Capture the cell that displays the provided text and extract its [x, y] central coordinate. 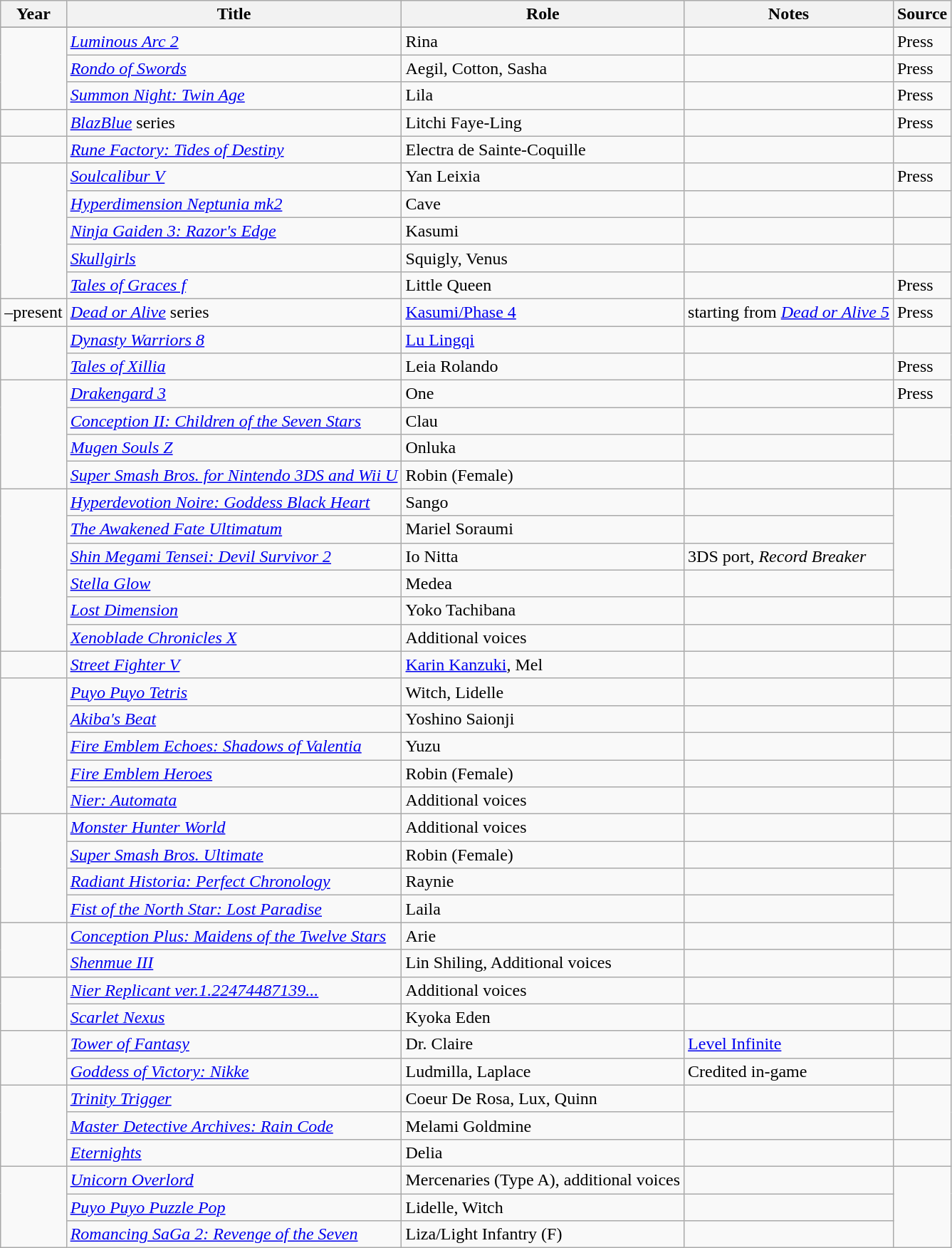
Clau [543, 421]
Credited in-game [789, 1071]
Master Detective Archives: Rain Code [234, 1125]
Dead or Alive series [234, 312]
Melami Goldmine [543, 1125]
Kasumi [543, 231]
Super Smash Bros. for Nintendo 3DS and Wii U [234, 475]
Hyperdevotion Noire: Goddess Black Heart [234, 502]
Rina [543, 41]
Ninja Gaiden 3: Razor's Edge [234, 231]
Soulcalibur V [234, 177]
Coeur De Rosa, Lux, Quinn [543, 1098]
Unicorn Overlord [234, 1180]
Aegil, Cotton, Sasha [543, 68]
Conception II: Children of the Seven Stars [234, 421]
Rondo of Swords [234, 68]
Lin Shiling, Additional voices [543, 963]
Sango [543, 502]
Laila [543, 909]
Tower of Fantasy [234, 1044]
Tales of Graces f [234, 285]
One [543, 394]
Liza/Light Infantry (F) [543, 1234]
Electra de Sainte-Coquille [543, 150]
Shin Megami Tensei: Devil Survivor 2 [234, 556]
Radiant Historia: Perfect Chronology [234, 882]
Dr. Claire [543, 1044]
Goddess of Victory: Nikke [234, 1071]
Squigly, Venus [543, 258]
Scarlet Nexus [234, 1017]
Lidelle, Witch [543, 1207]
Yoshino Saionji [543, 719]
Rune Factory: Tides of Destiny [234, 150]
Summon Night: Twin Age [234, 95]
Fire Emblem Heroes [234, 773]
3DS port, Record Breaker [789, 556]
Arie [543, 936]
Xenoblade Chronicles X [234, 638]
Nier Replicant ver.1.22474487139... [234, 990]
Notes [789, 14]
Ludmilla, Laplace [543, 1071]
Onluka [543, 448]
Monster Hunter World [234, 828]
Kyoka Eden [543, 1017]
Luminous Arc 2 [234, 41]
Little Queen [543, 285]
Yuzu [543, 746]
Level Infinite [789, 1044]
Tales of Xillia [234, 367]
Lila [543, 95]
Nier: Automata [234, 801]
Skullgirls [234, 258]
The Awakened Fate Ultimatum [234, 529]
Drakengard 3 [234, 394]
Kasumi/Phase 4 [543, 312]
Eternights [234, 1153]
Hyperdimension Neptunia mk2 [234, 204]
Fist of the North Star: Lost Paradise [234, 909]
BlazBlue series [234, 123]
Medea [543, 583]
Karin Kanzuki, Mel [543, 665]
Mugen Souls Z [234, 448]
Trinity Trigger [234, 1098]
Romancing SaGa 2: Revenge of the Seven [234, 1234]
Year [33, 14]
Mariel Soraumi [543, 529]
Stella Glow [234, 583]
Super Smash Bros. Ultimate [234, 855]
Leia Rolando [543, 367]
Puyo Puyo Puzzle Pop [234, 1207]
Street Fighter V [234, 665]
Yoko Tachibana [543, 610]
Fire Emblem Echoes: Shadows of Valentia [234, 746]
Mercenaries (Type A), additional voices [543, 1180]
Akiba's Beat [234, 719]
Delia [543, 1153]
Source [921, 14]
Raynie [543, 882]
Cave [543, 204]
Litchi Faye-Ling [543, 123]
Lu Lingqi [543, 340]
Witch, Lidelle [543, 692]
Conception Plus: Maidens of the Twelve Stars [234, 936]
Lost Dimension [234, 610]
Dynasty Warriors 8 [234, 340]
Io Nitta [543, 556]
starting from Dead or Alive 5 [789, 312]
–present [33, 312]
Title [234, 14]
Yan Leixia [543, 177]
Role [543, 14]
Shenmue III [234, 963]
Puyo Puyo Tetris [234, 692]
